Capture the cell that displays the provided text and extract its [X, Y] central coordinate. 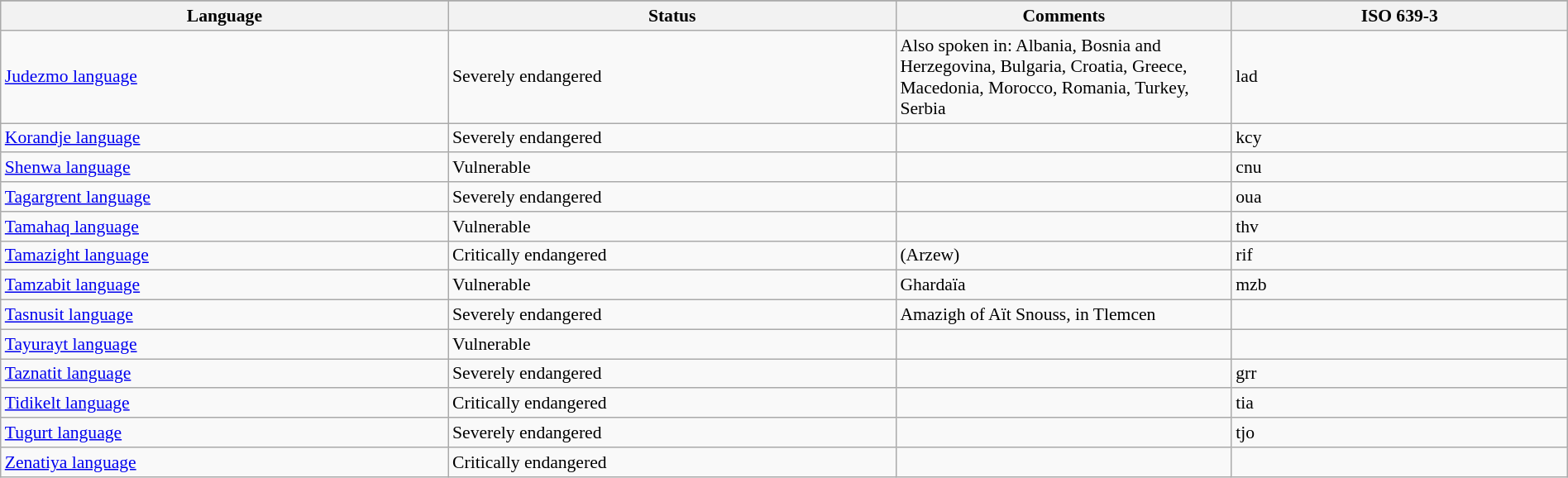
Amazigh of Aït Snouss, in Tlemcen [1064, 314]
tjo [1399, 433]
Judezmo language [225, 76]
Tasnusit language [225, 314]
tia [1399, 403]
Tamahaq language [225, 226]
Korandje language [225, 137]
Status [672, 16]
Tidikelt language [225, 403]
Also spoken in: Albania, Bosnia and Herzegovina, Bulgaria, Croatia, Greece, Macedonia, Morocco, Romania, Turkey, Serbia [1064, 76]
Comments [1064, 16]
mzb [1399, 285]
Taznatit language [225, 374]
grr [1399, 374]
Tayurayt language [225, 344]
Tamzabit language [225, 285]
Tugurt language [225, 433]
Zenatiya language [225, 461]
kcy [1399, 137]
cnu [1399, 167]
(Arzew) [1064, 256]
lad [1399, 76]
ISO 639-3 [1399, 16]
rif [1399, 256]
Ghardaïa [1064, 285]
Shenwa language [225, 167]
oua [1399, 197]
Tagargrent language [225, 197]
Tamazight language [225, 256]
Language [225, 16]
thv [1399, 226]
